Detect which cell encompasses the target text, then output its [X, Y] center coordinate. 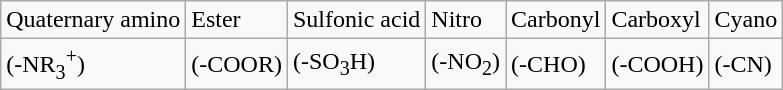
(-CHO) [556, 64]
(-NR3+) [94, 64]
(-COOH) [658, 64]
(-SO3H) [356, 64]
Carboxyl [658, 20]
Carbonyl [556, 20]
Cyano [746, 20]
Ester [237, 20]
(-NO2) [466, 64]
(-CN) [746, 64]
(-COOR) [237, 64]
Quaternary amino [94, 20]
Nitro [466, 20]
Sulfonic acid [356, 20]
